Capture the cell that displays the provided text and extract its (x, y) central coordinate. 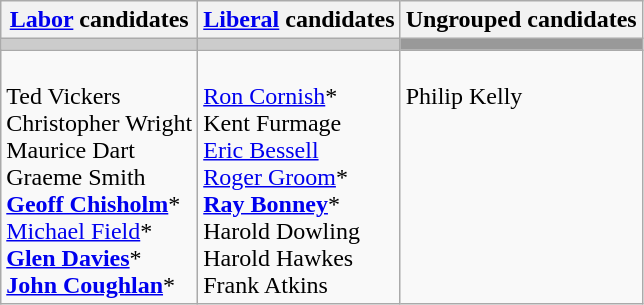
Ungrouped candidates (521, 20)
Liberal candidates (299, 20)
Ron Cornish* Kent Furmage Eric Bessell Roger Groom* Ray Bonney* Harold Dowling Harold Hawkes Frank Atkins (299, 177)
Philip Kelly (521, 177)
Labor candidates (100, 20)
Ted Vickers Christopher Wright Maurice Dart Graeme Smith Geoff Chisholm* Michael Field* Glen Davies* John Coughlan* (100, 177)
